Locate the cell with the specified text and output its (X, Y) center coordinate. 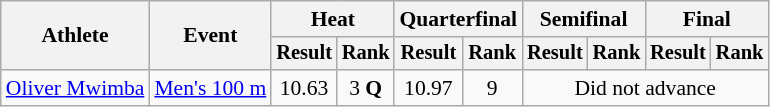
Oliver Mwimba (76, 88)
10.63 (304, 88)
Did not advance (645, 88)
Quarterfinal (458, 19)
Men's 100 m (210, 88)
Heat (332, 19)
3 Q (366, 88)
Final (706, 19)
10.97 (428, 88)
9 (492, 88)
Athlete (76, 36)
Semifinal (584, 19)
Event (210, 36)
